Find where the given text appears and provide that cell's center as (x, y) coordinate. 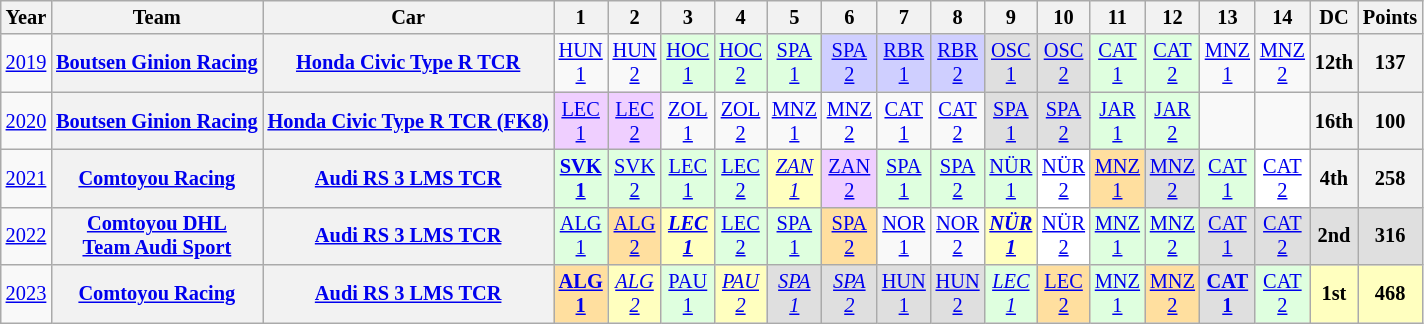
258 (1390, 178)
ZOL1 (688, 121)
12 (1172, 17)
PAU1 (688, 294)
100 (1390, 121)
8 (958, 17)
137 (1390, 63)
SVK1 (581, 178)
2023 (26, 294)
Comtoyou DHLTeam Audi Sport (156, 236)
16th (1334, 121)
13 (1228, 17)
Team (156, 17)
9 (1010, 17)
ZAN2 (850, 178)
2019 (26, 63)
14 (1282, 17)
RBR1 (904, 63)
ZOL2 (740, 121)
2nd (1334, 236)
JAR2 (1172, 121)
Points (1390, 17)
Car (408, 17)
ZAN1 (794, 178)
1st (1334, 294)
Honda Civic Type R TCR (FK8) (408, 121)
PAU2 (740, 294)
Honda Civic Type R TCR (408, 63)
2 (635, 17)
4 (740, 17)
2020 (26, 121)
3 (688, 17)
NOR1 (904, 236)
OSC1 (1010, 63)
HOC1 (688, 63)
DC (1334, 17)
Year (26, 17)
RBR2 (958, 63)
11 (1118, 17)
10 (1064, 17)
2022 (26, 236)
468 (1390, 294)
2021 (26, 178)
SVK2 (635, 178)
OSC2 (1064, 63)
7 (904, 17)
5 (794, 17)
HOC2 (740, 63)
4th (1334, 178)
1 (581, 17)
NOR2 (958, 236)
6 (850, 17)
JAR1 (1118, 121)
12th (1334, 63)
316 (1390, 236)
